Return the [x, y] coordinate for the center point of the cell that contains the specified text.  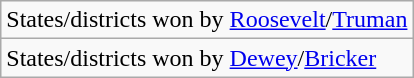
States/districts won by Dewey/Bricker [207, 58]
States/districts won by Roosevelt/Truman [207, 20]
